Return (x, y) of the center of cell containing provided text 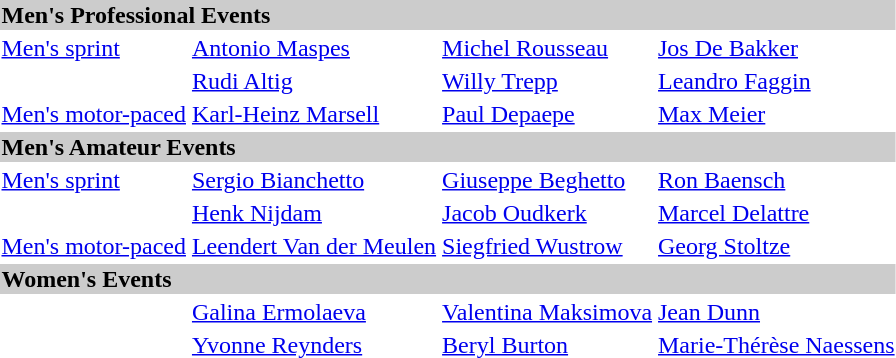
Jacob Oudkerk (548, 213)
Siegfried Wustrow (548, 246)
Michel Rousseau (548, 48)
Valentina Maksimova (548, 312)
Paul Depaepe (548, 114)
Women's Events (448, 279)
Men's Professional Events (448, 15)
Karl-Heinz Marsell (314, 114)
Sergio Bianchetto (314, 180)
Giuseppe Beghetto (548, 180)
Antonio Maspes (314, 48)
Willy Trepp (548, 81)
Men's Amateur Events (448, 147)
Leendert Van der Meulen (314, 246)
Rudi Altig (314, 81)
Galina Ermolaeva (314, 312)
Henk Nijdam (314, 213)
